Capture the cell that displays the provided text and extract its (x, y) central coordinate. 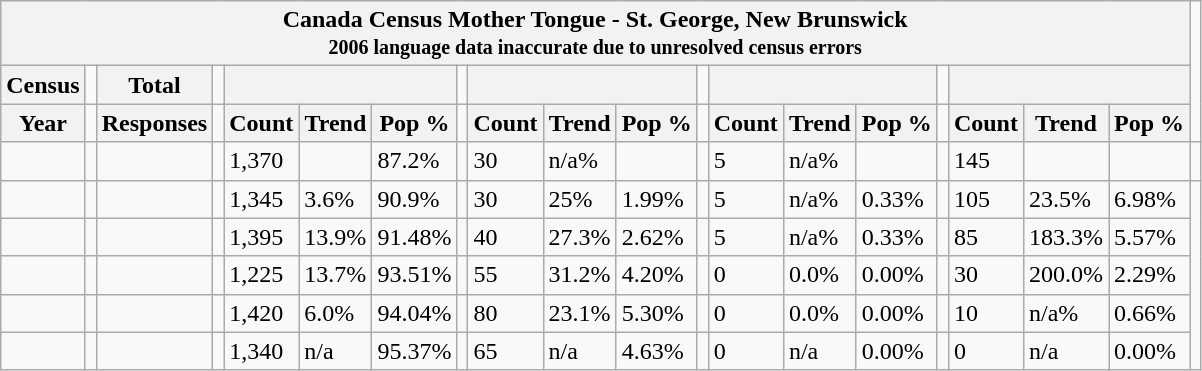
Canada Census Mother Tongue - St. George, New Brunswick2006 language data inaccurate due to unresolved census errors (596, 34)
6.98% (1148, 199)
95.37% (414, 351)
93.51% (414, 275)
0.66% (1148, 313)
2.62% (656, 237)
23.5% (1066, 199)
65 (506, 351)
4.20% (656, 275)
10 (986, 313)
5.30% (656, 313)
1,225 (262, 275)
4.63% (656, 351)
2.29% (1148, 275)
Year (43, 123)
145 (986, 161)
55 (506, 275)
1,345 (262, 199)
Total (154, 85)
3.6% (336, 199)
91.48% (414, 237)
5.57% (1148, 237)
80 (506, 313)
1,420 (262, 313)
1,370 (262, 161)
183.3% (1066, 237)
200.0% (1066, 275)
1.99% (656, 199)
90.9% (414, 199)
40 (506, 237)
31.2% (580, 275)
85 (986, 237)
Census (43, 85)
1,395 (262, 237)
94.04% (414, 313)
1,340 (262, 351)
27.3% (580, 237)
25% (580, 199)
105 (986, 199)
6.0% (336, 313)
13.7% (336, 275)
13.9% (336, 237)
23.1% (580, 313)
87.2% (414, 161)
Responses (154, 123)
